Search for the cell housing the specified text and yield its [x, y] center coordinate. 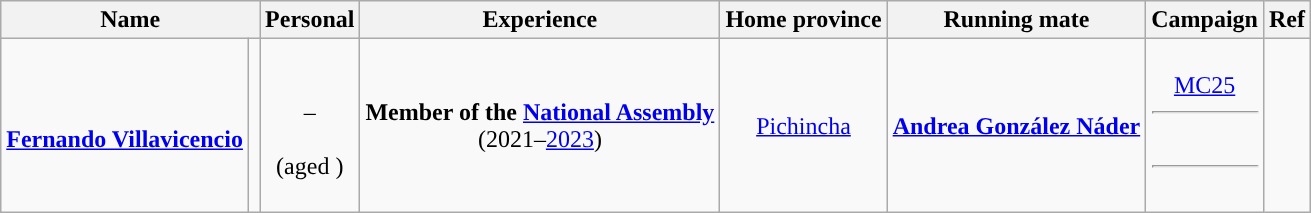
Andrea González Náder [1016, 126]
Personal [310, 20]
Member of the National Assembly(2021–2023) [540, 126]
–(aged ) [310, 126]
Campaign [1205, 20]
MC25 [1205, 126]
Home province [804, 20]
Fernando Villavicencio [125, 126]
Pichincha [804, 126]
Experience [540, 20]
Name [130, 20]
Ref [1286, 20]
Running mate [1016, 20]
